Scan for the cell matching the given text and deliver its (X, Y) coordinate at center. 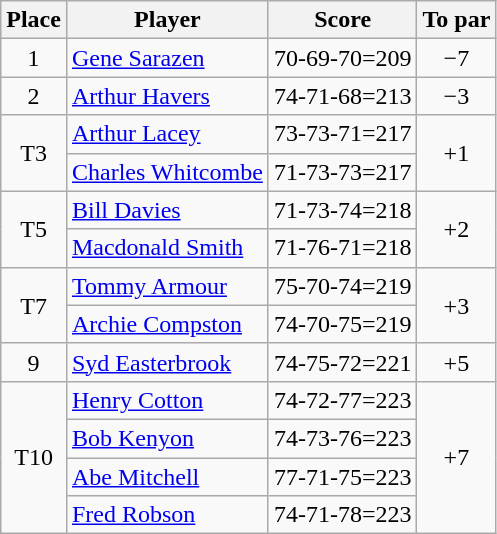
73-73-71=217 (342, 134)
2 (34, 96)
74-73-76=223 (342, 438)
Place (34, 20)
−7 (456, 58)
Henry Cotton (167, 400)
Bob Kenyon (167, 438)
74-71-68=213 (342, 96)
Syd Easterbrook (167, 362)
74-70-75=219 (342, 324)
Archie Compston (167, 324)
74-75-72=221 (342, 362)
+3 (456, 305)
71-73-74=218 (342, 210)
75-70-74=219 (342, 286)
74-72-77=223 (342, 400)
+1 (456, 153)
Charles Whitcombe (167, 172)
70-69-70=209 (342, 58)
Score (342, 20)
T7 (34, 305)
+7 (456, 457)
77-71-75=223 (342, 477)
T10 (34, 457)
Player (167, 20)
−3 (456, 96)
+2 (456, 229)
Abe Mitchell (167, 477)
To par (456, 20)
9 (34, 362)
Gene Sarazen (167, 58)
Tommy Armour (167, 286)
71-73-73=217 (342, 172)
74-71-78=223 (342, 515)
Bill Davies (167, 210)
T5 (34, 229)
Macdonald Smith (167, 248)
Arthur Lacey (167, 134)
+5 (456, 362)
71-76-71=218 (342, 248)
T3 (34, 153)
Arthur Havers (167, 96)
Fred Robson (167, 515)
1 (34, 58)
